Locate the cell with the specified text and output its (X, Y) center coordinate. 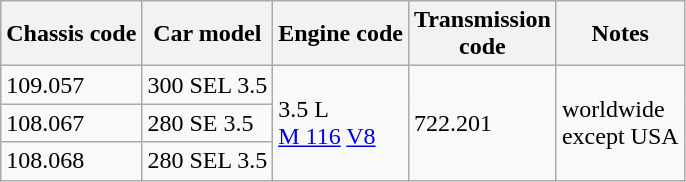
Chassis code (72, 34)
Engine code (341, 34)
722.201 (482, 123)
280 SE 3.5 (208, 123)
280 SEL 3.5 (208, 161)
Transmissioncode (482, 34)
Car model (208, 34)
Notes (620, 34)
worldwideexcept USA (620, 123)
300 SEL 3.5 (208, 85)
109.057 (72, 85)
108.068 (72, 161)
3.5 LM 116 V8 (341, 123)
108.067 (72, 123)
